Find where the given text appears and provide that cell's center as [x, y] coordinate. 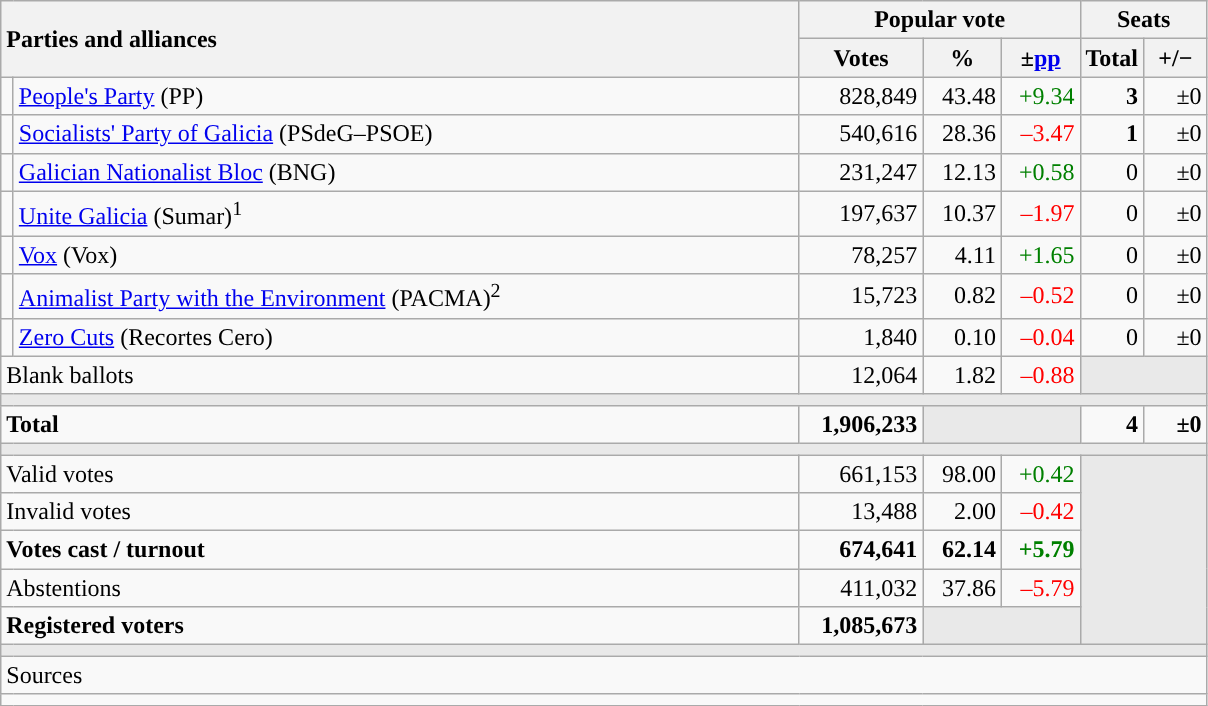
–0.04 [1040, 337]
–1.97 [1040, 214]
–3.47 [1040, 134]
28.36 [962, 134]
Zero Cuts (Recortes Cero) [406, 337]
828,849 [861, 96]
+0.42 [1040, 474]
1.82 [962, 375]
+5.79 [1040, 550]
Animalist Party with the Environment (PACMA)2 [406, 296]
411,032 [861, 588]
Vox (Vox) [406, 255]
37.86 [962, 588]
Parties and alliances [400, 39]
Galician Nationalist Bloc (BNG) [406, 172]
540,616 [861, 134]
+/− [1176, 58]
1,840 [861, 337]
+0.58 [1040, 172]
231,247 [861, 172]
1,906,233 [861, 424]
13,488 [861, 512]
±pp [1040, 58]
+9.34 [1040, 96]
Votes cast / turnout [400, 550]
–5.79 [1040, 588]
0.10 [962, 337]
–0.42 [1040, 512]
Unite Galicia (Sumar)1 [406, 214]
3 [1112, 96]
197,637 [861, 214]
98.00 [962, 474]
12.13 [962, 172]
Socialists' Party of Galicia (PSdeG–PSOE) [406, 134]
4.11 [962, 255]
2.00 [962, 512]
15,723 [861, 296]
12,064 [861, 375]
Votes [861, 58]
62.14 [962, 550]
Invalid votes [400, 512]
78,257 [861, 255]
Valid votes [400, 474]
674,641 [861, 550]
Seats [1144, 20]
+1.65 [1040, 255]
People's Party (PP) [406, 96]
–0.88 [1040, 375]
661,153 [861, 474]
Abstentions [400, 588]
10.37 [962, 214]
0.82 [962, 296]
–0.52 [1040, 296]
Registered voters [400, 626]
Popular vote [940, 20]
43.48 [962, 96]
Blank ballots [400, 375]
1 [1112, 134]
1,085,673 [861, 626]
4 [1112, 424]
% [962, 58]
Sources [604, 675]
